For the text-containing cell, return its midpoint in (X, Y) coordinate format. 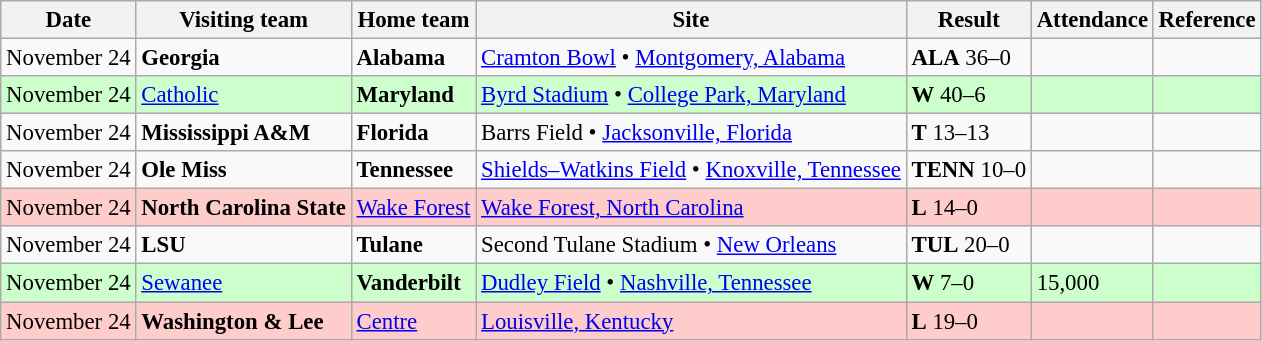
ALA 36–0 (968, 58)
W 40–6 (968, 95)
Home team (414, 20)
Louisville, Kentucky (691, 321)
Result (968, 20)
15,000 (1092, 283)
Sewanee (244, 283)
Dudley Field • Nashville, Tennessee (691, 283)
Centre (414, 321)
TENN 10–0 (968, 170)
Barrs Field • Jacksonville, Florida (691, 133)
Byrd Stadium • College Park, Maryland (691, 95)
Shields–Watkins Field • Knoxville, Tennessee (691, 170)
Washington & Lee (244, 321)
Attendance (1092, 20)
Alabama (414, 58)
Tulane (414, 245)
Visiting team (244, 20)
LSU (244, 245)
TUL 20–0 (968, 245)
Cramton Bowl • Montgomery, Alabama (691, 58)
North Carolina State (244, 208)
Georgia (244, 58)
Site (691, 20)
Maryland (414, 95)
Mississippi A&M (244, 133)
Date (68, 20)
Wake Forest (414, 208)
Vanderbilt (414, 283)
T 13–13 (968, 133)
L 14–0 (968, 208)
Ole Miss (244, 170)
Florida (414, 133)
Second Tulane Stadium • New Orleans (691, 245)
L 19–0 (968, 321)
Catholic (244, 95)
Reference (1207, 20)
W 7–0 (968, 283)
Wake Forest, North Carolina (691, 208)
Tennessee (414, 170)
